Detect which cell encompasses the target text, then output its [x, y] center coordinate. 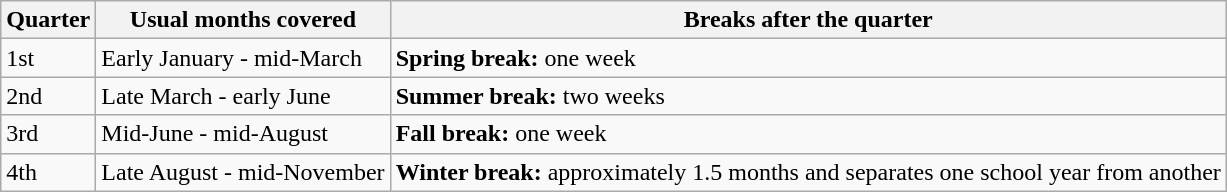
4th [48, 172]
Summer break: two weeks [808, 96]
Usual months covered [243, 20]
Late March - early June [243, 96]
Late August - mid-November [243, 172]
Fall break: one week [808, 134]
Quarter [48, 20]
Mid-June - mid-August [243, 134]
Winter break: approximately 1.5 months and separates one school year from another [808, 172]
Breaks after the quarter [808, 20]
1st [48, 58]
3rd [48, 134]
Spring break: one week [808, 58]
Early January - mid-March [243, 58]
2nd [48, 96]
